Find where the given text appears and provide that cell's center as [x, y] coordinate. 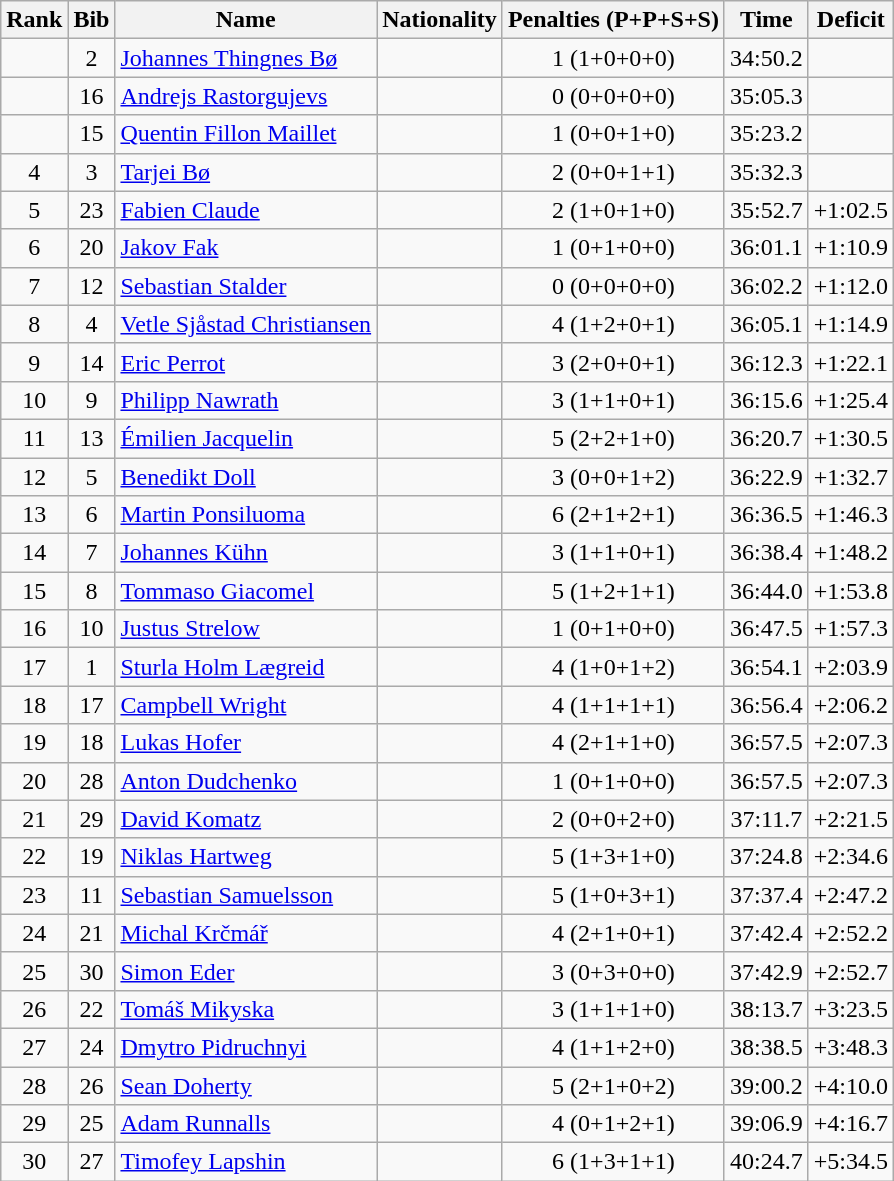
35:52.7 [766, 210]
Campbell Wright [246, 705]
36:02.2 [766, 286]
3 (1+1+1+0) [613, 1009]
1 [92, 667]
+1:25.4 [850, 400]
Niklas Hartweg [246, 857]
+1:46.3 [850, 515]
36:20.7 [766, 438]
Émilien Jacquelin [246, 438]
+1:48.2 [850, 553]
Adam Runnalls [246, 1124]
Sebastian Stalder [246, 286]
1 (1+0+0+0) [613, 58]
Tomáš Mikyska [246, 1009]
Johannes Kühn [246, 553]
4 (1+1+2+0) [613, 1047]
40:24.7 [766, 1162]
Bib [92, 20]
Jakov Fak [246, 248]
36:47.5 [766, 629]
Nationality [440, 20]
36:36.5 [766, 515]
2 (0+0+1+1) [613, 172]
37:24.8 [766, 857]
+1:14.9 [850, 324]
36:54.1 [766, 667]
+4:10.0 [850, 1085]
Eric Perrot [246, 362]
35:32.3 [766, 172]
3 [92, 172]
6 (2+1+2+1) [613, 515]
37:42.4 [766, 933]
Sturla Holm Lægreid [246, 667]
2 (0+0+2+0) [613, 819]
5 (2+1+0+2) [613, 1085]
35:23.2 [766, 134]
Fabien Claude [246, 210]
4 (1+0+1+2) [613, 667]
39:00.2 [766, 1085]
Philipp Nawrath [246, 400]
Timofey Lapshin [246, 1162]
37:37.4 [766, 895]
3 (0+0+1+2) [613, 477]
4 (0+1+2+1) [613, 1124]
Quentin Fillon Maillet [246, 134]
+2:52.2 [850, 933]
Michal Krčmář [246, 933]
+2:06.2 [850, 705]
Vetle Sjåstad Christiansen [246, 324]
+1:30.5 [850, 438]
5 (1+2+1+1) [613, 591]
+1:32.7 [850, 477]
36:22.9 [766, 477]
+2:03.9 [850, 667]
+2:47.2 [850, 895]
+1:12.0 [850, 286]
38:38.5 [766, 1047]
4 (2+1+0+1) [613, 933]
36:05.1 [766, 324]
Name [246, 20]
6 (1+3+1+1) [613, 1162]
Deficit [850, 20]
+3:23.5 [850, 1009]
+4:16.7 [850, 1124]
Johannes Thingnes Bø [246, 58]
2 (1+0+1+0) [613, 210]
+1:53.8 [850, 591]
37:11.7 [766, 819]
David Komatz [246, 819]
34:50.2 [766, 58]
37:42.9 [766, 971]
3 (0+3+0+0) [613, 971]
Anton Dudchenko [246, 781]
35:05.3 [766, 96]
5 (1+0+3+1) [613, 895]
36:38.4 [766, 553]
+2:52.7 [850, 971]
+1:02.5 [850, 210]
+1:10.9 [850, 248]
36:15.6 [766, 400]
3 (2+0+0+1) [613, 362]
+2:34.6 [850, 857]
Dmytro Pidruchnyi [246, 1047]
+1:22.1 [850, 362]
Andrejs Rastorgujevs [246, 96]
2 [92, 58]
5 (2+2+1+0) [613, 438]
Time [766, 20]
+3:48.3 [850, 1047]
Sean Doherty [246, 1085]
4 (1+2+0+1) [613, 324]
36:56.4 [766, 705]
Justus Strelow [246, 629]
4 (2+1+1+0) [613, 743]
1 (0+0+1+0) [613, 134]
36:12.3 [766, 362]
Penalties (P+P+S+S) [613, 20]
38:13.7 [766, 1009]
5 (1+3+1+0) [613, 857]
36:44.0 [766, 591]
4 (1+1+1+1) [613, 705]
+1:57.3 [850, 629]
Martin Ponsiluoma [246, 515]
Tommaso Giacomel [246, 591]
Lukas Hofer [246, 743]
+5:34.5 [850, 1162]
+2:21.5 [850, 819]
Simon Eder [246, 971]
Benedikt Doll [246, 477]
39:06.9 [766, 1124]
Rank [34, 20]
36:01.1 [766, 248]
Sebastian Samuelsson [246, 895]
Tarjei Bø [246, 172]
